Capture the cell that displays the provided text and extract its [X, Y] central coordinate. 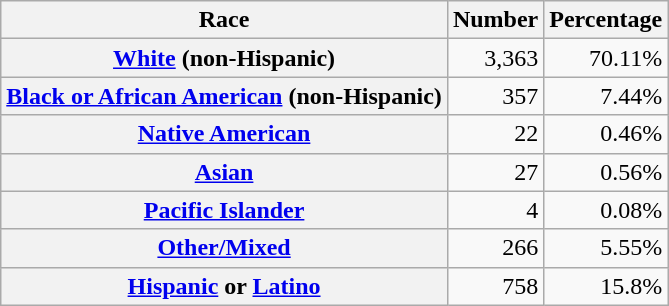
0.08% [606, 210]
Number [495, 20]
White (non-Hispanic) [224, 58]
Black or African American (non-Hispanic) [224, 96]
Native American [224, 134]
7.44% [606, 96]
Race [224, 20]
266 [495, 248]
Asian [224, 172]
70.11% [606, 58]
Percentage [606, 20]
3,363 [495, 58]
0.56% [606, 172]
5.55% [606, 248]
758 [495, 286]
4 [495, 210]
27 [495, 172]
357 [495, 96]
15.8% [606, 286]
Pacific Islander [224, 210]
Hispanic or Latino [224, 286]
0.46% [606, 134]
Other/Mixed [224, 248]
22 [495, 134]
